Extract the [x, y] coordinate from the center of the cell holding the provided text.  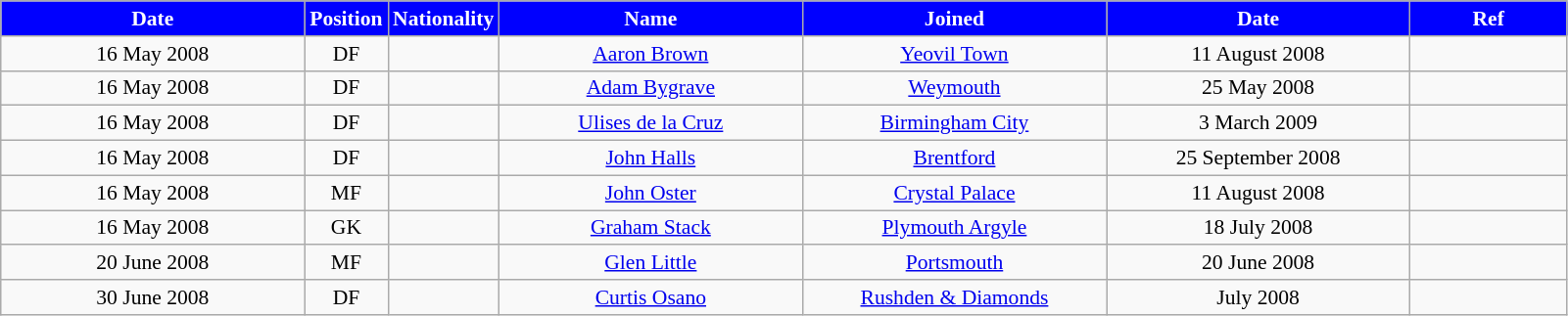
Plymouth Argyle [954, 228]
July 2008 [1259, 297]
Weymouth [954, 88]
Name [650, 19]
Ref [1489, 19]
Graham Stack [650, 228]
GK [347, 228]
John Halls [650, 158]
Ulises de la Cruz [650, 123]
Adam Bygrave [650, 88]
Curtis Osano [650, 297]
Nationality [443, 19]
Glen Little [650, 263]
Birmingham City [954, 123]
3 March 2009 [1259, 123]
Position [347, 19]
John Oster [650, 193]
25 September 2008 [1259, 158]
Portsmouth [954, 263]
Crystal Palace [954, 193]
Brentford [954, 158]
30 June 2008 [153, 297]
Aaron Brown [650, 54]
Joined [954, 19]
Yeovil Town [954, 54]
25 May 2008 [1259, 88]
Rushden & Diamonds [954, 297]
18 July 2008 [1259, 228]
